Return the [x, y] coordinate for the center point of the cell that contains the specified text.  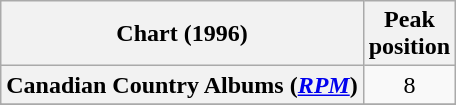
Peak position [409, 34]
8 [409, 85]
Chart (1996) [182, 34]
Canadian Country Albums (RPM) [182, 85]
